Identify which cell holds the provided text, then report its [x, y] central coordinate. 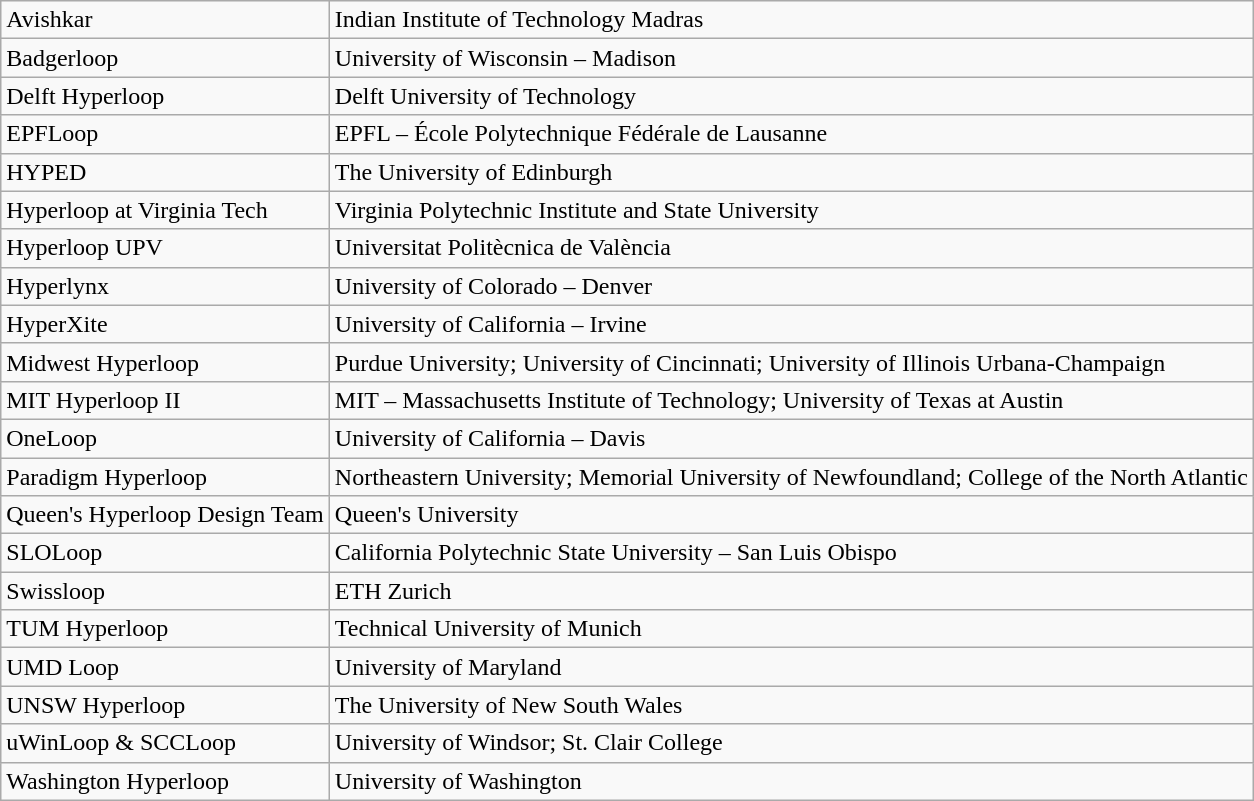
Purdue University; University of Cincinnati; University of Illinois Urbana-Champaign [791, 362]
UMD Loop [166, 667]
Queen's University [791, 515]
Hyperloop UPV [166, 248]
Avishkar [166, 20]
University of California – Davis [791, 438]
Universitat Politècnica de València [791, 248]
OneLoop [166, 438]
Badgerloop [166, 58]
Virginia Polytechnic Institute and State University [791, 210]
University of Colorado – Denver [791, 286]
UNSW Hyperloop [166, 705]
Hyperlynx [166, 286]
The University of Edinburgh [791, 172]
ETH Zurich [791, 591]
Paradigm Hyperloop [166, 477]
MIT – Massachusetts Institute of Technology; University of Texas at Austin [791, 400]
University of California – Irvine [791, 324]
Queen's Hyperloop Design Team [166, 515]
Washington Hyperloop [166, 781]
Delft University of Technology [791, 96]
SLOLoop [166, 553]
EPFLoop [166, 134]
University of Washington [791, 781]
uWinLoop & SCCLoop [166, 743]
Hyperloop at Virginia Tech [166, 210]
The University of New South Wales [791, 705]
California Polytechnic State University – San Luis Obispo [791, 553]
University of Maryland [791, 667]
Midwest Hyperloop [166, 362]
Northeastern University; Memorial University of Newfoundland; College of the North Atlantic [791, 477]
Indian Institute of Technology Madras [791, 20]
University of Windsor; St. Clair College [791, 743]
HYPED [166, 172]
University of Wisconsin – Madison [791, 58]
Swissloop [166, 591]
HyperXite [166, 324]
TUM Hyperloop [166, 629]
MIT Hyperloop II [166, 400]
Delft Hyperloop [166, 96]
EPFL – École Polytechnique Fédérale de Lausanne [791, 134]
Technical University of Munich [791, 629]
